Return the [x, y] coordinate for the center point of the cell that contains the specified text.  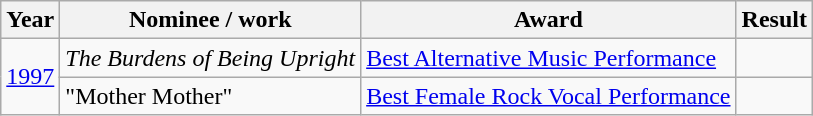
"Mother Mother" [210, 96]
Nominee / work [210, 20]
Result [774, 20]
Award [548, 20]
Best Female Rock Vocal Performance [548, 96]
The Burdens of Being Upright [210, 58]
1997 [30, 77]
Best Alternative Music Performance [548, 58]
Year [30, 20]
